Return the (x, y) coordinate for the center point of the cell that contains the specified text.  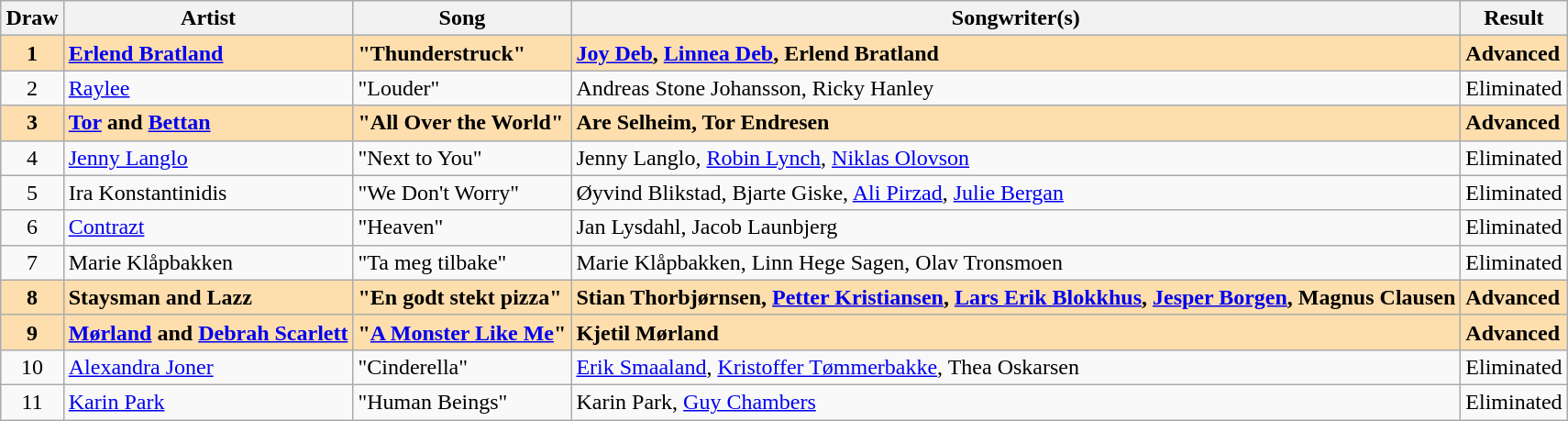
Artist (208, 18)
Joy Deb, Linnea Deb, Erlend Bratland (1016, 53)
"Thunderstruck" (462, 53)
Contrazt (208, 227)
8 (32, 297)
"All Over the World" (462, 123)
"Heaven" (462, 227)
"We Don't Worry" (462, 193)
Song (462, 18)
Andreas Stone Johansson, Ricky Hanley (1016, 88)
"A Monster Like Me" (462, 332)
"Human Beings" (462, 402)
Result (1514, 18)
7 (32, 262)
Staysman and Lazz (208, 297)
Jan Lysdahl, Jacob Launbjerg (1016, 227)
Erlend Bratland (208, 53)
Stian Thorbjørnsen, Petter Kristiansen, Lars Erik Blokkhus, Jesper Borgen, Magnus Clausen (1016, 297)
3 (32, 123)
6 (32, 227)
Karin Park, Guy Chambers (1016, 402)
11 (32, 402)
"Next to You" (462, 158)
"Louder" (462, 88)
Are Selheim, Tor Endresen (1016, 123)
Marie Klåpbakken, Linn Hege Sagen, Olav Tronsmoen (1016, 262)
Ira Konstantinidis (208, 193)
1 (32, 53)
4 (32, 158)
Øyvind Blikstad, Bjarte Giske, Ali Pirzad, Julie Bergan (1016, 193)
Jenny Langlo (208, 158)
Karin Park (208, 402)
Erik Smaaland, Kristoffer Tømmerbakke, Thea Oskarsen (1016, 367)
"En godt stekt pizza" (462, 297)
10 (32, 367)
Jenny Langlo, Robin Lynch, Niklas Olovson (1016, 158)
Kjetil Mørland (1016, 332)
9 (32, 332)
Tor and Bettan (208, 123)
Raylee (208, 88)
Draw (32, 18)
Alexandra Joner (208, 367)
Songwriter(s) (1016, 18)
5 (32, 193)
"Cinderella" (462, 367)
Mørland and Debrah Scarlett (208, 332)
2 (32, 88)
"Ta meg tilbake" (462, 262)
Marie Klåpbakken (208, 262)
